Determine the (X, Y) coordinate at the center of the cell enclosing the given text.  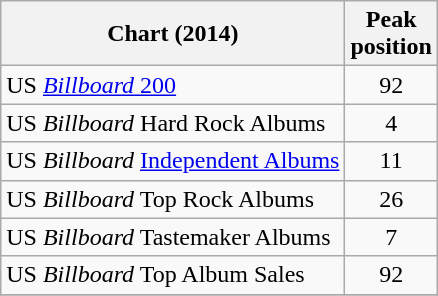
11 (391, 161)
4 (391, 123)
US Billboard Hard Rock Albums (173, 123)
US Billboard Independent Albums (173, 161)
US Billboard Top Rock Albums (173, 199)
US Billboard Tastemaker Albums (173, 237)
26 (391, 199)
US Billboard 200 (173, 85)
Peakposition (391, 34)
Chart (2014) (173, 34)
7 (391, 237)
US Billboard Top Album Sales (173, 275)
